Identify which cell holds the provided text, then report its (x, y) central coordinate. 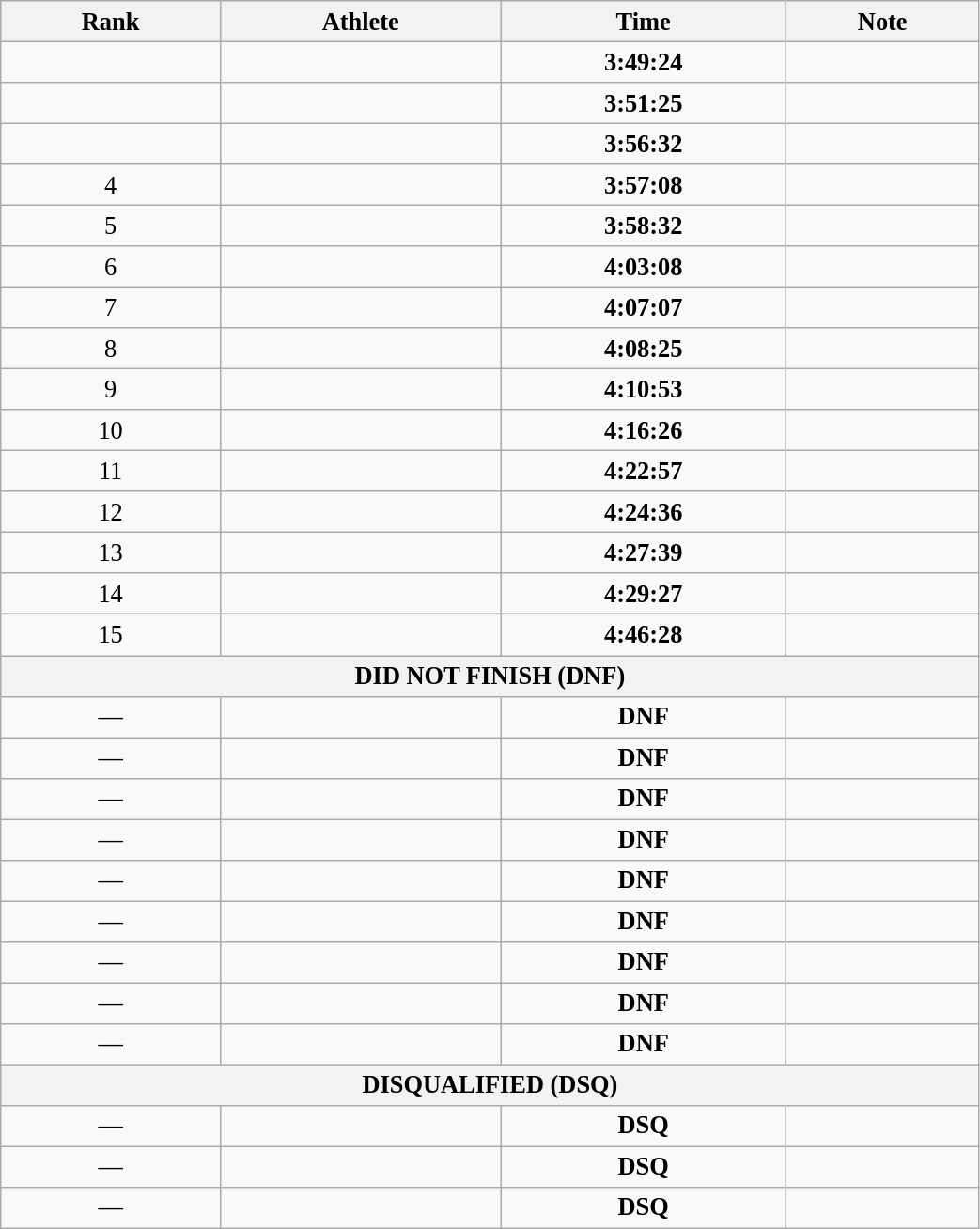
4:08:25 (643, 349)
13 (111, 552)
3:56:32 (643, 144)
5 (111, 226)
4:07:07 (643, 307)
4:10:53 (643, 389)
4:16:26 (643, 430)
12 (111, 512)
3:57:08 (643, 185)
4:29:27 (643, 594)
3:49:24 (643, 62)
8 (111, 349)
15 (111, 635)
Note (882, 21)
4:22:57 (643, 471)
4 (111, 185)
3:58:32 (643, 226)
6 (111, 267)
4:03:08 (643, 267)
11 (111, 471)
4:24:36 (643, 512)
DID NOT FINISH (DNF) (490, 676)
Rank (111, 21)
Athlete (361, 21)
4:46:28 (643, 635)
7 (111, 307)
14 (111, 594)
DISQUALIFIED (DSQ) (490, 1085)
10 (111, 430)
9 (111, 389)
3:51:25 (643, 102)
Time (643, 21)
4:27:39 (643, 552)
